Pinpoint the cell where the given text exists, returning its (x, y) midpoint coordinate. 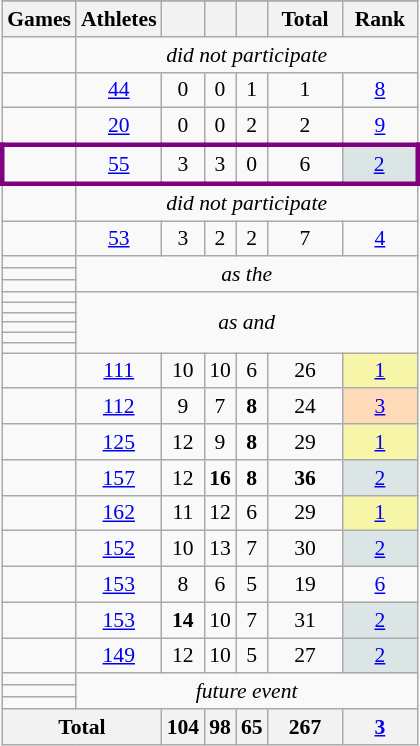
55 (119, 164)
Athletes (119, 19)
27 (306, 656)
149 (119, 656)
112 (119, 407)
19 (306, 585)
125 (119, 442)
157 (119, 478)
152 (119, 549)
future event (246, 692)
104 (184, 727)
as and (246, 322)
36 (306, 478)
53 (119, 239)
30 (306, 549)
as the (246, 275)
26 (306, 371)
65 (252, 727)
31 (306, 620)
14 (184, 620)
111 (119, 371)
44 (119, 90)
162 (119, 513)
11 (184, 513)
Rank (380, 19)
24 (306, 407)
Games (39, 19)
98 (220, 727)
20 (119, 126)
16 (220, 478)
4 (380, 239)
13 (220, 549)
267 (306, 727)
